From the cell containing the given text, extract its center point as [X, Y] coordinate. 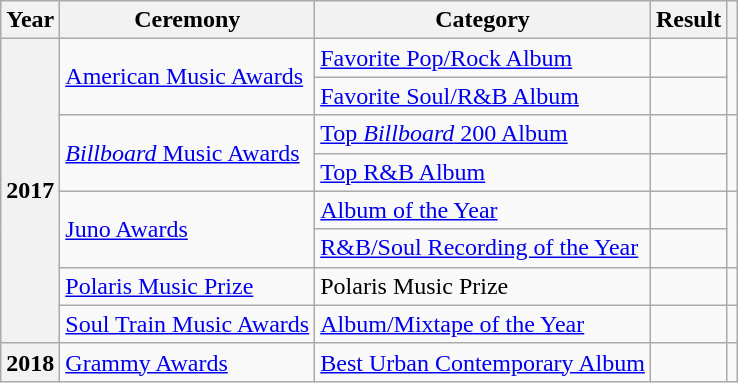
2018 [30, 362]
Juno Awards [188, 229]
Soul Train Music Awards [188, 324]
Top Billboard 200 Album [483, 134]
Grammy Awards [188, 362]
R&B/Soul Recording of the Year [483, 248]
Year [30, 20]
Category [483, 20]
Ceremony [188, 20]
Billboard Music Awards [188, 153]
2017 [30, 191]
Favorite Pop/Rock Album [483, 58]
Result [688, 20]
Favorite Soul/R&B Album [483, 96]
Album of the Year [483, 210]
American Music Awards [188, 77]
Top R&B Album [483, 172]
Album/Mixtape of the Year [483, 324]
Best Urban Contemporary Album [483, 362]
